Return [x, y] of the center of cell containing provided text 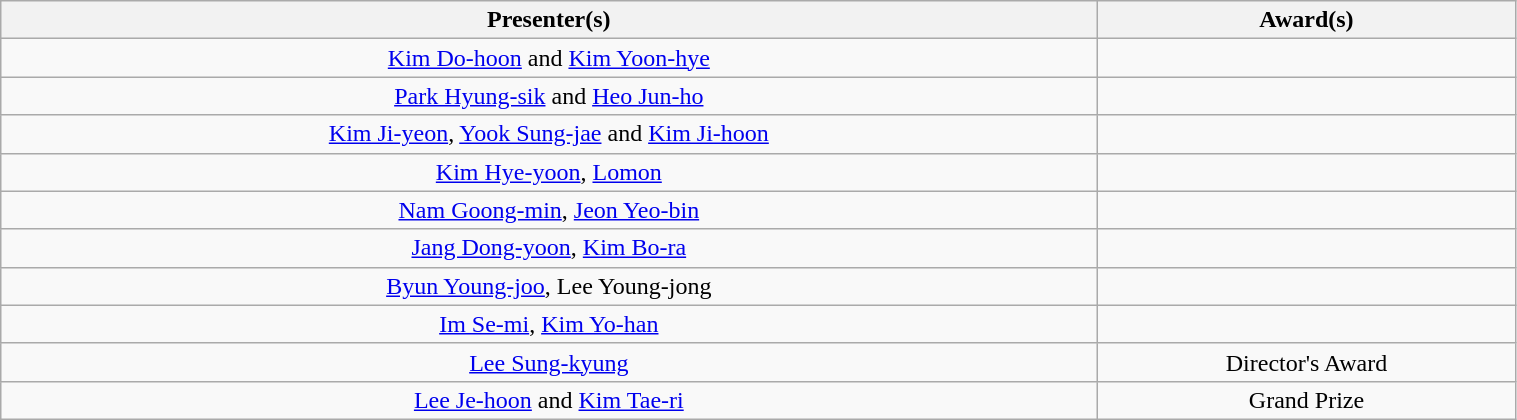
Award(s) [1306, 20]
Grand Prize [1306, 400]
Park Hyung-sik and Heo Jun-ho [549, 96]
Byun Young-joo, Lee Young-jong [549, 286]
Nam Goong-min, Jeon Yeo-bin [549, 210]
Lee Je-hoon and Kim Tae-ri [549, 400]
Director's Award [1306, 362]
Jang Dong-yoon, Kim Bo-ra [549, 248]
Lee Sung-kyung [549, 362]
Kim Hye-yoon, Lomon [549, 172]
Presenter(s) [549, 20]
Kim Do-hoon and Kim Yoon-hye [549, 58]
Im Se-mi, Kim Yo-han [549, 324]
Kim Ji-yeon, Yook Sung-jae and Kim Ji-hoon [549, 134]
